Pinpoint the cell where the given text exists, returning its [X, Y] midpoint coordinate. 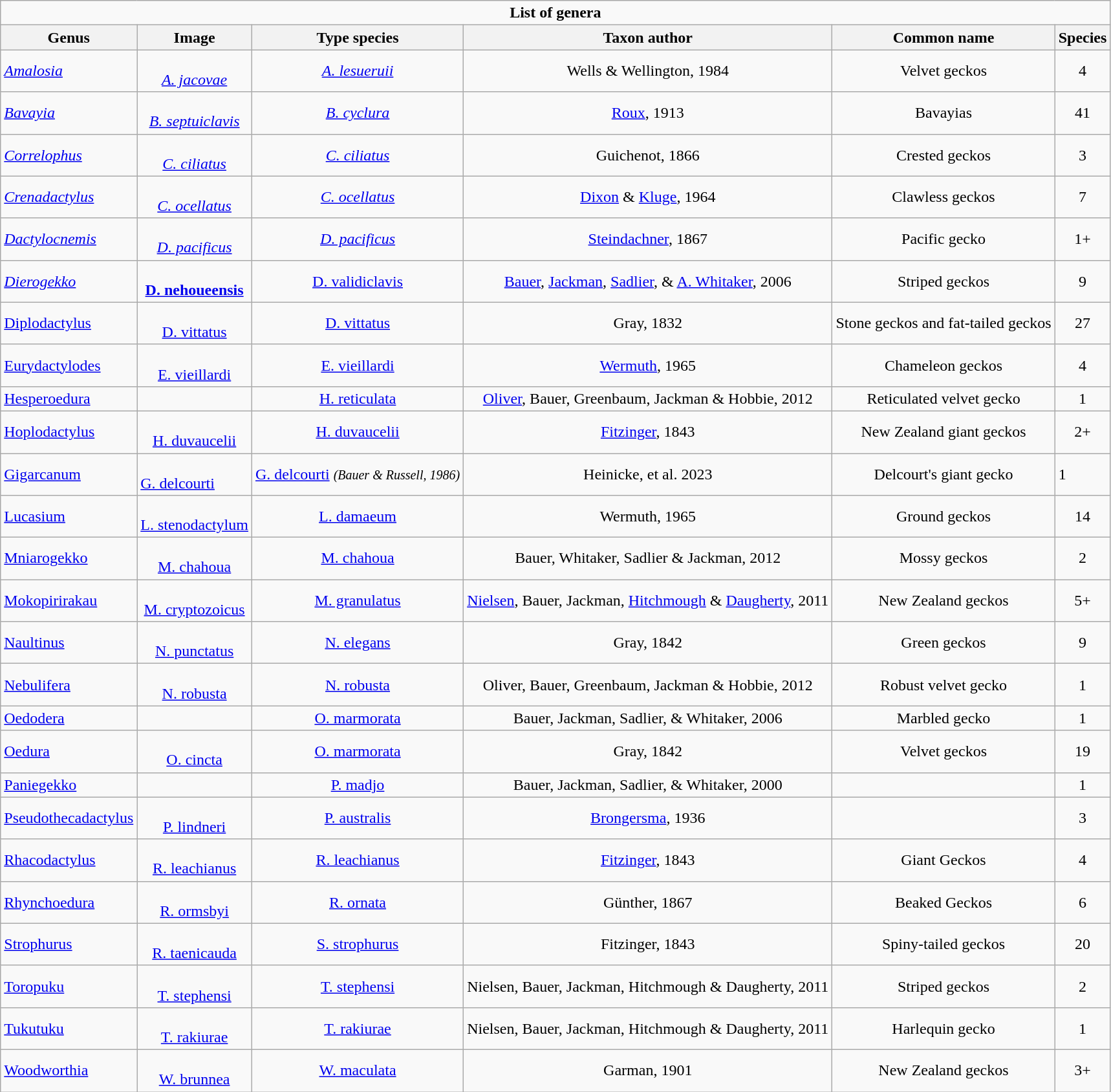
Type species [357, 38]
Spiny-tailed geckos [944, 945]
M. granulatus [357, 600]
Toropuku [69, 986]
Reticulated velvet gecko [944, 399]
A. lesueruii [357, 71]
Green geckos [944, 643]
Heinicke, et al. 2023 [648, 474]
Hoplodactylus [69, 432]
A. jacovae [195, 71]
Oedodera [69, 718]
1+ [1083, 239]
Correlophus [69, 155]
27 [1083, 323]
R. ormsbyi [195, 902]
O. cincta [195, 752]
P. lindneri [195, 818]
Mniarogekko [69, 559]
Marbled gecko [944, 718]
Crenadactylus [69, 197]
B. septuiclavis [195, 113]
Mossy geckos [944, 559]
Crested geckos [944, 155]
Roux, 1913 [648, 113]
L. stenodactylum [195, 516]
Delcourt's giant gecko [944, 474]
Rhacodactylus [69, 860]
Garman, 1901 [648, 1070]
R. taenicauda [195, 945]
Pacific gecko [944, 239]
Ground geckos [944, 516]
D. nehoueensis [195, 281]
D. validiclavis [357, 281]
Bavayias [944, 113]
Stone geckos and fat-tailed geckos [944, 323]
Robust velvet gecko [944, 684]
Harlequin gecko [944, 1029]
M. cryptozoicus [195, 600]
5+ [1083, 600]
Image [195, 38]
Wells & Wellington, 1984 [648, 71]
20 [1083, 945]
R. ornata [357, 902]
Woodworthia [69, 1070]
G. delcourti (Bauer & Russell, 1986) [357, 474]
Dixon & Kluge, 1964 [648, 197]
Diplodactylus [69, 323]
S. strophurus [357, 945]
Taxon author [648, 38]
Guichenot, 1866 [648, 155]
Mokopirirakau [69, 600]
Brongersma, 1936 [648, 818]
3+ [1083, 1070]
Species [1083, 38]
14 [1083, 516]
2+ [1083, 432]
19 [1083, 752]
W. maculata [357, 1070]
Bauer, Jackman, Sadlier, & Whitaker, 2000 [648, 785]
Pseudothecadactylus [69, 818]
Amalosia [69, 71]
Nebulifera [69, 684]
Paniegekko [69, 785]
P. australis [357, 818]
Strophurus [69, 945]
Common name [944, 38]
Bauer, Jackman, Sadlier, & A. Whitaker, 2006 [648, 281]
Giant Geckos [944, 860]
Chameleon geckos [944, 365]
Bavayia [69, 113]
Rhynchoedura [69, 902]
41 [1083, 113]
Gigarcanum [69, 474]
Hesperoedura [69, 399]
Günther, 1867 [648, 902]
H. reticulata [357, 399]
Clawless geckos [944, 197]
Bauer, Jackman, Sadlier, & Whitaker, 2006 [648, 718]
N. punctatus [195, 643]
Gray, 1832 [648, 323]
Genus [69, 38]
List of genera [555, 13]
Steindachner, 1867 [648, 239]
Tukutuku [69, 1029]
L. damaeum [357, 516]
Naultinus [69, 643]
Lucasium [69, 516]
7 [1083, 197]
W. brunnea [195, 1070]
Oedura [69, 752]
P. madjo [357, 785]
Dierogekko [69, 281]
Eurydactylodes [69, 365]
N. elegans [357, 643]
Dactylocnemis [69, 239]
G. delcourti [195, 474]
New Zealand giant geckos [944, 432]
B. cyclura [357, 113]
Bauer, Whitaker, Sadlier & Jackman, 2012 [648, 559]
Beaked Geckos [944, 902]
6 [1083, 902]
